Return (X, Y) of the center of cell containing provided text 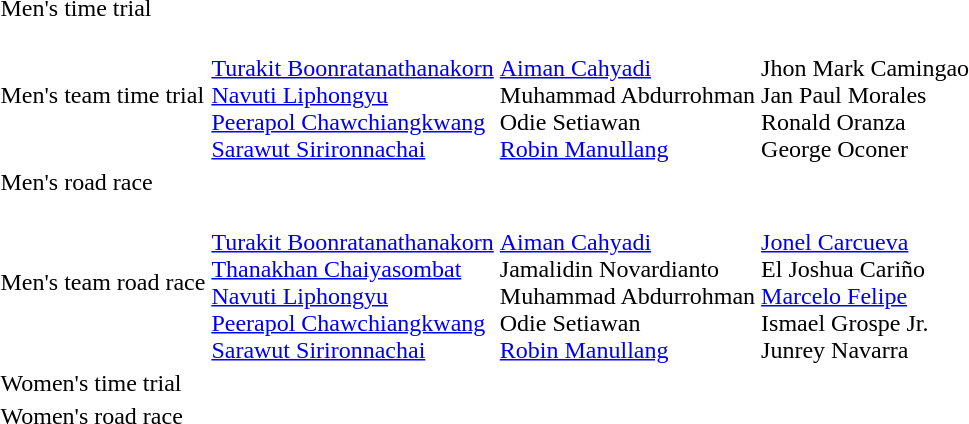
Turakit BoonratanathanakornNavuti LiphongyuPeerapol ChawchiangkwangSarawut Sirironnachai (352, 95)
Turakit BoonratanathanakornThanakhan ChaiyasombatNavuti LiphongyuPeerapol ChawchiangkwangSarawut Sirironnachai (352, 282)
Aiman CahyadiMuhammad AbdurrohmanOdie SetiawanRobin Manullang (627, 95)
Aiman CahyadiJamalidin NovardiantoMuhammad AbdurrohmanOdie SetiawanRobin Manullang (627, 282)
